Pinpoint the cell where the given text exists, returning its (X, Y) midpoint coordinate. 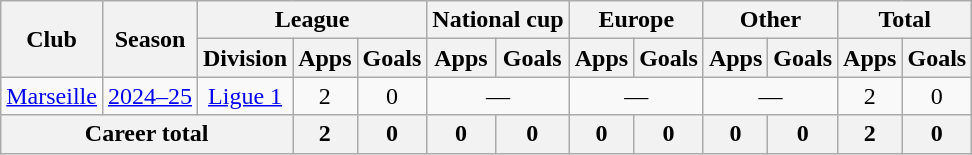
Club (52, 39)
Division (246, 58)
Europe (636, 20)
Total (905, 20)
Other (770, 20)
League (312, 20)
Marseille (52, 96)
Career total (147, 134)
Season (150, 39)
National cup (498, 20)
Ligue 1 (246, 96)
2024–25 (150, 96)
